Find where the given text appears and provide that cell's center as [x, y] coordinate. 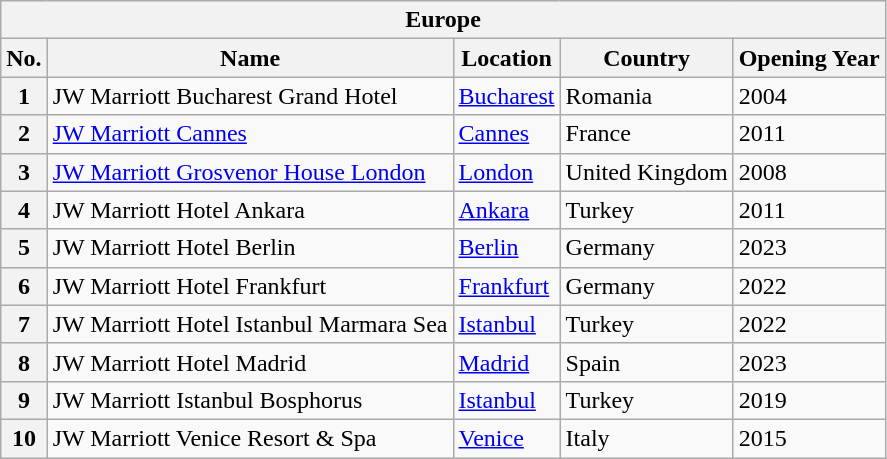
Ankara [506, 210]
3 [24, 172]
Frankfurt [506, 286]
Italy [646, 438]
2019 [809, 400]
1 [24, 96]
Location [506, 58]
JW Marriott Hotel Madrid [250, 362]
Spain [646, 362]
10 [24, 438]
Cannes [506, 134]
6 [24, 286]
2004 [809, 96]
JW Marriott Hotel Berlin [250, 248]
Berlin [506, 248]
Opening Year [809, 58]
London [506, 172]
France [646, 134]
Bucharest [506, 96]
JW Marriott Hotel Frankfurt [250, 286]
JW Marriott Grosvenor House London [250, 172]
9 [24, 400]
United Kingdom [646, 172]
JW Marriott Istanbul Bosphorus [250, 400]
JW Marriott Venice Resort & Spa [250, 438]
Romania [646, 96]
No. [24, 58]
7 [24, 324]
JW Marriott Hotel Ankara [250, 210]
8 [24, 362]
Europe [444, 20]
Madrid [506, 362]
Country [646, 58]
2015 [809, 438]
Venice [506, 438]
Name [250, 58]
JW Marriott Cannes [250, 134]
4 [24, 210]
JW Marriott Bucharest Grand Hotel [250, 96]
5 [24, 248]
2 [24, 134]
2008 [809, 172]
JW Marriott Hotel Istanbul Marmara Sea [250, 324]
